Pinpoint the cell where the given text exists, returning its [X, Y] midpoint coordinate. 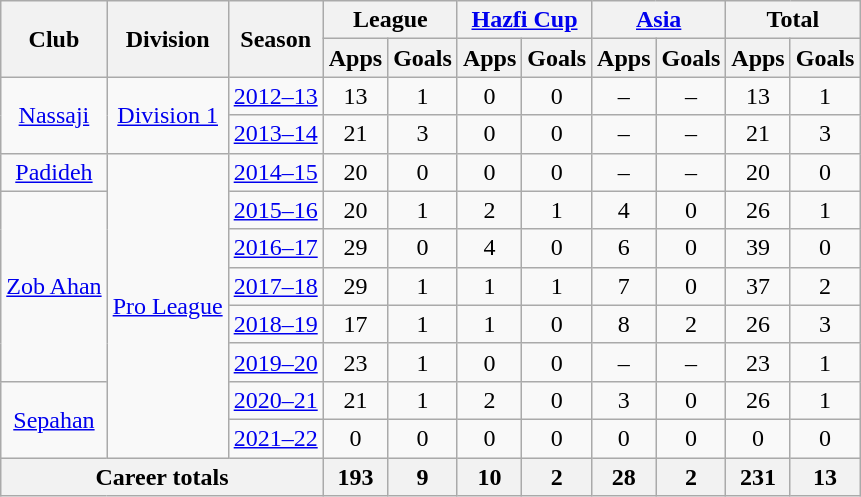
7 [624, 286]
Division [168, 39]
28 [624, 477]
Nassaji [54, 115]
2020–21 [276, 400]
Total [793, 20]
10 [489, 477]
2016–17 [276, 248]
231 [758, 477]
2018–19 [276, 324]
17 [355, 324]
2019–20 [276, 362]
2021–22 [276, 438]
Sepahan [54, 419]
6 [624, 248]
Division 1 [168, 115]
9 [423, 477]
2015–16 [276, 210]
Asia [659, 20]
Career totals [162, 477]
2012–13 [276, 96]
37 [758, 286]
39 [758, 248]
193 [355, 477]
8 [624, 324]
Club [54, 39]
2014–15 [276, 172]
2017–18 [276, 286]
Padideh [54, 172]
Season [276, 39]
2013–14 [276, 134]
Zob Ahan [54, 286]
League [390, 20]
Pro League [168, 305]
Hazfi Cup [524, 20]
